For the text-containing cell, return its midpoint in [x, y] coordinate format. 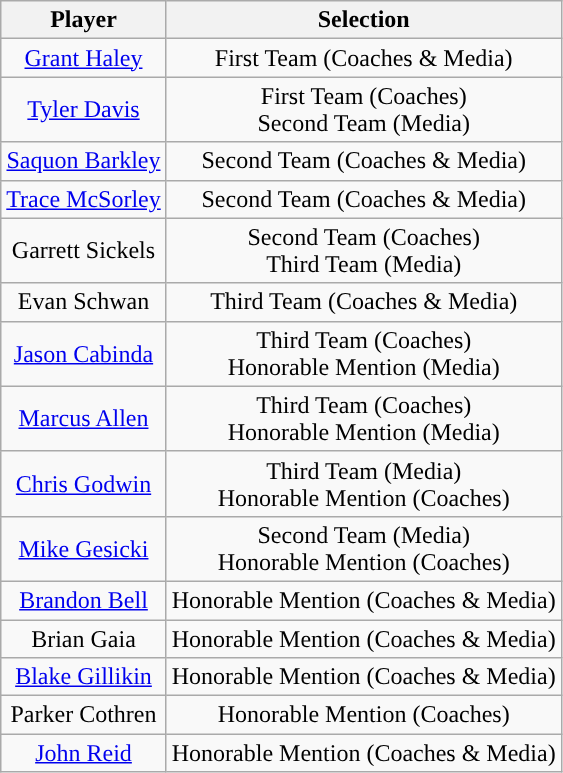
Marcus Allen [84, 418]
Mike Gesicki [84, 548]
Third Team (Coaches & Media) [364, 302]
Grant Haley [84, 58]
Saquon Barkley [84, 161]
Chris Godwin [84, 484]
Trace McSorley [84, 199]
Brandon Bell [84, 600]
Selection [364, 20]
Third Team (Media)Honorable Mention (Coaches) [364, 484]
Garrett Sickels [84, 250]
Honorable Mention (Coaches) [364, 715]
Tyler Davis [84, 110]
First Team (Coaches)Second Team (Media) [364, 110]
Parker Cothren [84, 715]
First Team (Coaches & Media) [364, 58]
Blake Gillikin [84, 677]
Second Team (Media)Honorable Mention (Coaches) [364, 548]
John Reid [84, 753]
Brian Gaia [84, 639]
Evan Schwan [84, 302]
Player [84, 20]
Jason Cabinda [84, 354]
Second Team (Coaches)Third Team (Media) [364, 250]
